Find where the given text appears and provide that cell's center as (x, y) coordinate. 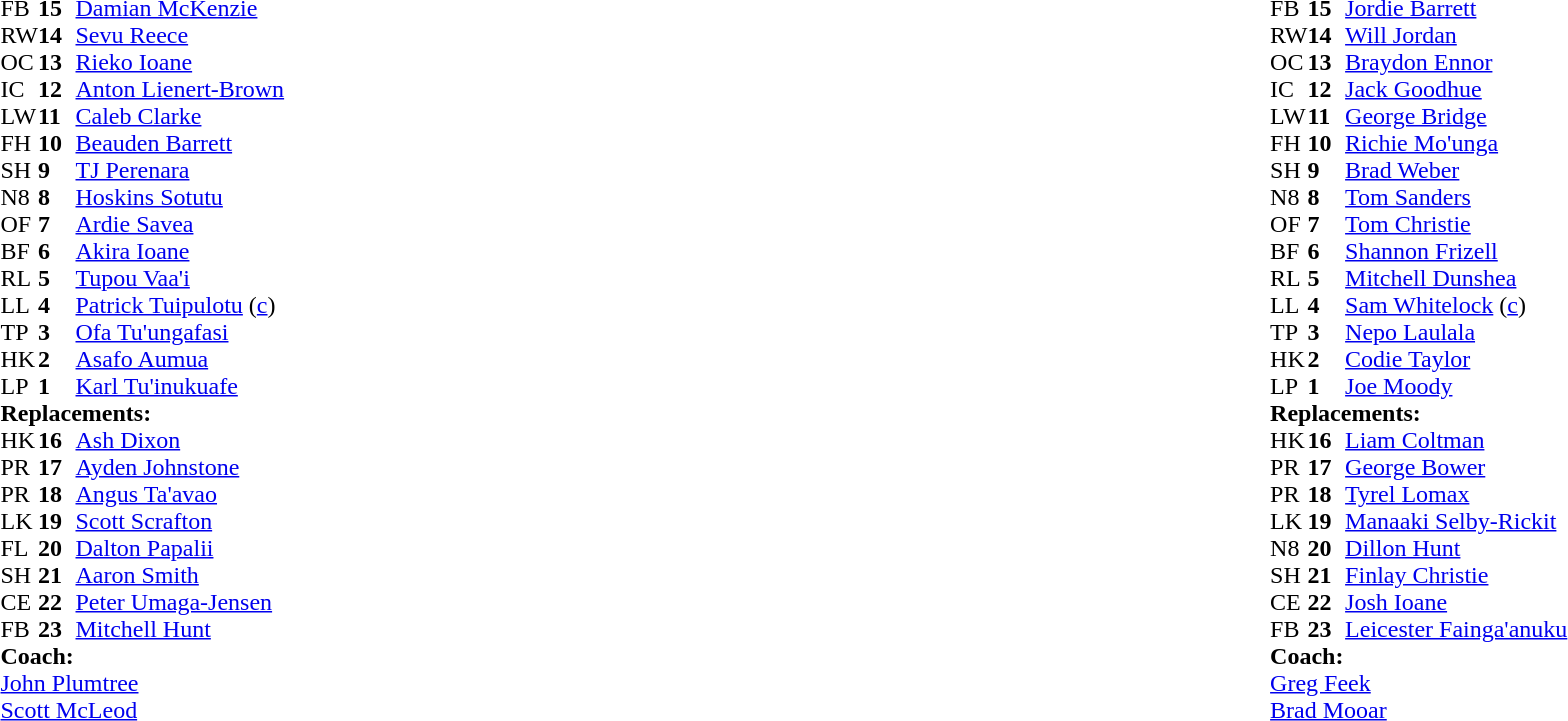
Tom Sanders (1456, 198)
Angus Ta'avao (180, 494)
Aaron Smith (180, 576)
Ash Dixon (180, 440)
Patrick Tuipulotu (c) (180, 306)
Tupou Vaa'i (180, 278)
Josh Ioane (1456, 602)
Tyrel Lomax (1456, 494)
Codie Taylor (1456, 360)
Tom Christie (1456, 224)
Braydon Ennor (1456, 62)
Manaaki Selby-Rickit (1456, 522)
TJ Perenara (180, 170)
Nepo Laulala (1456, 332)
Ayden Johnstone (180, 468)
Beauden Barrett (180, 144)
Finlay Christie (1456, 576)
Sam Whitelock (c) (1456, 306)
Brad Weber (1456, 170)
Scott Scrafton (180, 522)
Dillon Hunt (1456, 548)
Richie Mo'unga (1456, 144)
Caleb Clarke (180, 116)
George Bower (1456, 468)
FL (19, 548)
Akira Ioane (180, 252)
Hoskins Sotutu (180, 198)
Mitchell Hunt (180, 630)
Mitchell Dunshea (1456, 278)
Sevu Reece (180, 36)
Karl Tu'inukuafe (180, 386)
Asafo Aumua (180, 360)
Joe Moody (1456, 386)
Shannon Frizell (1456, 252)
Liam Coltman (1456, 440)
Will Jordan (1456, 36)
Leicester Fainga'anuku (1456, 630)
George Bridge (1456, 116)
Rieko Ioane (180, 62)
Ardie Savea (180, 224)
Jack Goodhue (1456, 90)
Ofa Tu'ungafasi (180, 332)
Peter Umaga-Jensen (180, 602)
Anton Lienert-Brown (180, 90)
Dalton Papalii (180, 548)
